Return [X, Y] of the center of cell containing provided text 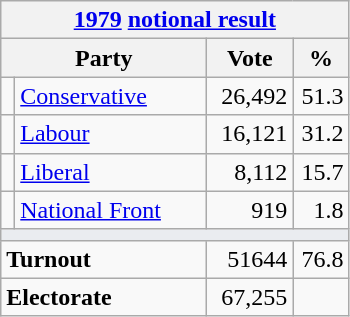
31.2 [321, 134]
Turnout [104, 259]
8,112 [250, 172]
Liberal [111, 172]
1.8 [321, 210]
1979 notional result [175, 20]
Conservative [111, 96]
919 [250, 210]
Labour [111, 134]
76.8 [321, 259]
Electorate [104, 297]
16,121 [250, 134]
Party [104, 58]
15.7 [321, 172]
% [321, 58]
51.3 [321, 96]
26,492 [250, 96]
67,255 [250, 297]
51644 [250, 259]
Vote [250, 58]
National Front [111, 210]
